Identify which cell holds the provided text, then report its [X, Y] central coordinate. 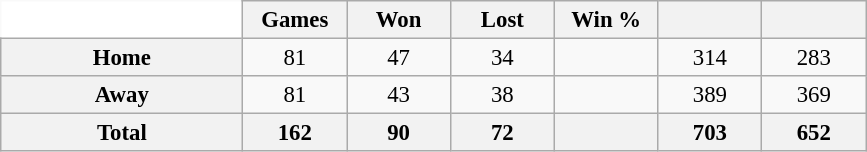
Won [399, 20]
703 [710, 133]
652 [814, 133]
47 [399, 58]
162 [295, 133]
Win % [606, 20]
389 [710, 95]
72 [502, 133]
Away [122, 95]
Total [122, 133]
Games [295, 20]
283 [814, 58]
34 [502, 58]
369 [814, 95]
314 [710, 58]
Lost [502, 20]
90 [399, 133]
43 [399, 95]
Home [122, 58]
38 [502, 95]
